For the text-containing cell, return its midpoint in (x, y) coordinate format. 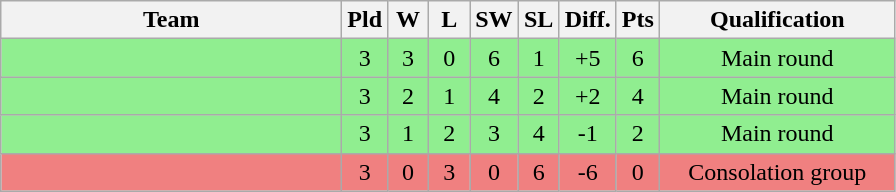
-6 (588, 172)
L (450, 20)
Pts (638, 20)
SW (494, 20)
Pld (365, 20)
Qualification (777, 20)
-1 (588, 134)
SL (538, 20)
Diff. (588, 20)
Consolation group (777, 172)
+5 (588, 58)
Team (172, 20)
W (408, 20)
+2 (588, 96)
